Extract the (x, y) coordinate from the center of the cell holding the provided text.  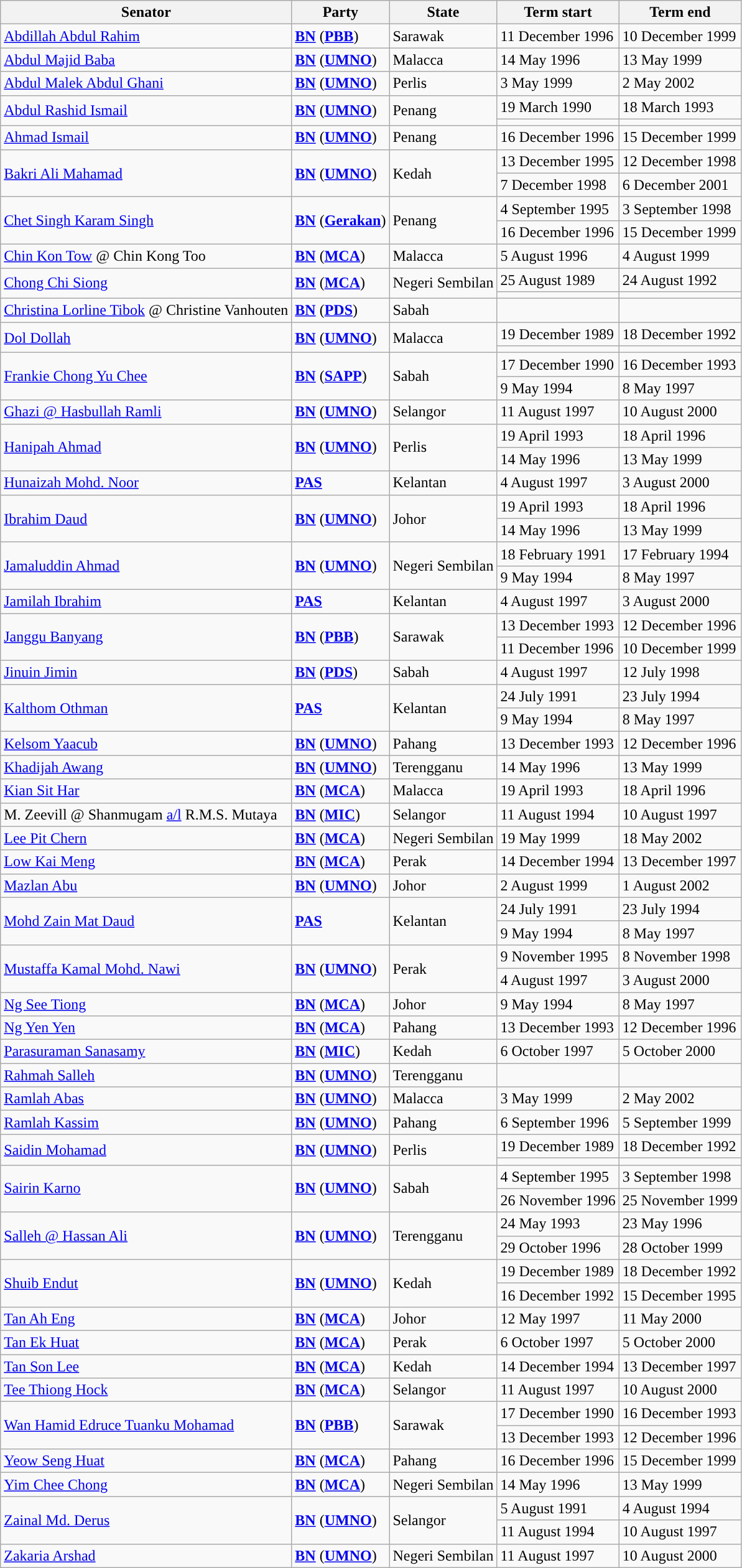
Kalthom Othman (146, 708)
Mohd Zain Mat Daud (146, 921)
Dol Dollah (146, 337)
23 May 1996 (680, 1224)
9 November 1995 (558, 956)
6 December 2001 (680, 185)
BN (SAPP) (341, 376)
Tee Thiong Hock (146, 1390)
Chong Chi Siong (146, 282)
Christina Lorline Tibok @ Christine Vanhouten (146, 310)
18 March 1993 (680, 107)
Saidin Mohamad (146, 1150)
Sairin Karno (146, 1188)
Ramlah Kassim (146, 1122)
5 August 1991 (558, 1508)
Chet Singh Karam Singh (146, 220)
Tan Son Lee (146, 1366)
7 December 1998 (558, 185)
Chin Kon Tow @ Chin Kong Too (146, 256)
19 March 1990 (558, 107)
16 December 1992 (558, 1295)
Tan Ek Huat (146, 1342)
Hanipah Ahmad (146, 447)
M. Zeevill @ Shanmugam a/l R.M.S. Mutaya (146, 814)
Mazlan Abu (146, 885)
18 February 1991 (558, 554)
Jamaluddin Ahmad (146, 566)
Yeow Seng Huat (146, 1461)
6 September 1996 (558, 1122)
Salleh @ Hassan Ali (146, 1236)
Zakaria Arshad (146, 1556)
Zainal Md. Derus (146, 1520)
Rahmah Salleh (146, 1075)
State (443, 12)
15 December 1995 (680, 1295)
Senator (146, 12)
1 August 2002 (680, 885)
Shuib Endut (146, 1283)
2 August 1999 (558, 885)
Ibrahim Daud (146, 518)
Kelsom Yaacub (146, 744)
Tan Ah Eng (146, 1318)
24 May 1993 (558, 1224)
BN (Gerakan) (341, 220)
Low Kai Meng (146, 862)
8 November 1998 (680, 956)
Frankie Chong Yu Chee (146, 376)
Ghazi @ Hasbullah Ramli (146, 412)
Yim Chee Chong (146, 1485)
25 November 1999 (680, 1200)
Term end (680, 12)
Ahmad Ismail (146, 138)
4 August 1994 (680, 1508)
Khadijah Awang (146, 767)
11 May 2000 (680, 1318)
Ng See Tiong (146, 1004)
Kian Sit Har (146, 791)
5 August 1996 (558, 256)
Jinuin Jimin (146, 673)
Ng Yen Yen (146, 1028)
18 May 2002 (680, 838)
17 February 1994 (680, 554)
Jamilah Ibrahim (146, 601)
5 September 1999 (680, 1122)
Lee Pit Chern (146, 838)
Janggu Banyang (146, 637)
24 August 1992 (680, 279)
12 July 1998 (680, 673)
28 October 1999 (680, 1248)
Abdul Rashid Ismail (146, 111)
Ramlah Abas (146, 1099)
Hunaizah Mohd. Noor (146, 483)
29 October 1996 (558, 1248)
Wan Hamid Edruce Tuanku Mohamad (146, 1426)
Bakri Ali Mahamad (146, 173)
12 December 1998 (680, 161)
25 August 1989 (558, 279)
Term start (558, 12)
13 December 1995 (558, 161)
12 May 1997 (558, 1318)
Mustaffa Kamal Mohd. Nawi (146, 968)
Abdillah Abdul Rahim (146, 36)
Parasuraman Sanasamy (146, 1052)
Abdul Majid Baba (146, 60)
19 May 1999 (558, 838)
26 November 1996 (558, 1200)
4 August 1999 (680, 256)
Abdul Malek Abdul Ghani (146, 83)
Party (341, 12)
